Search for the cell housing the specified text and yield its (x, y) center coordinate. 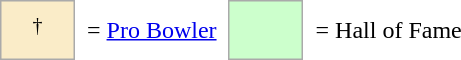
= Pro Bowler (152, 30)
† (38, 30)
